Find where the given text appears and provide that cell's center as [X, Y] coordinate. 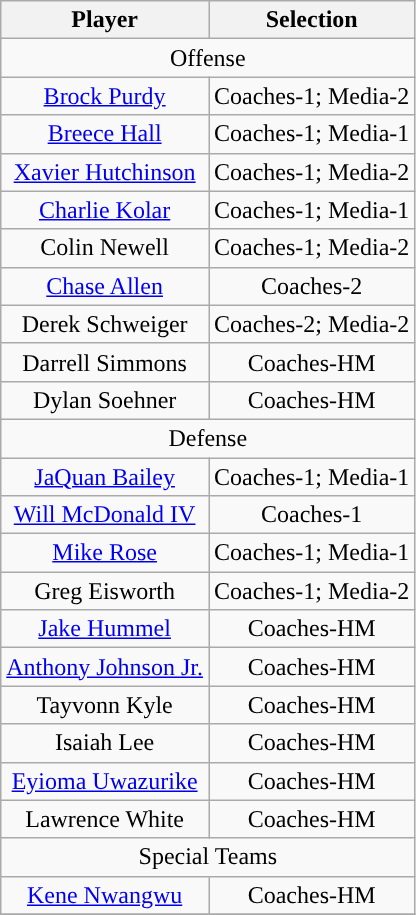
Brock Purdy [105, 96]
Coaches-1 [311, 515]
Coaches-2; Media-2 [311, 324]
Chase Allen [105, 286]
Eyioma Uwazurike [105, 781]
Dylan Soehner [105, 400]
Player [105, 20]
Xavier Hutchinson [105, 172]
Isaiah Lee [105, 743]
Jake Hummel [105, 629]
Will McDonald IV [105, 515]
Mike Rose [105, 553]
Kene Nwangwu [105, 895]
Breece Hall [105, 134]
Darrell Simmons [105, 362]
Greg Eisworth [105, 591]
Defense [208, 438]
Coaches-2 [311, 286]
Anthony Johnson Jr. [105, 667]
Special Teams [208, 857]
Offense [208, 58]
Colin Newell [105, 248]
Lawrence White [105, 819]
Selection [311, 20]
Derek Schweiger [105, 324]
Tayvonn Kyle [105, 705]
JaQuan Bailey [105, 477]
Charlie Kolar [105, 210]
